Return (x, y) of the center of cell containing provided text 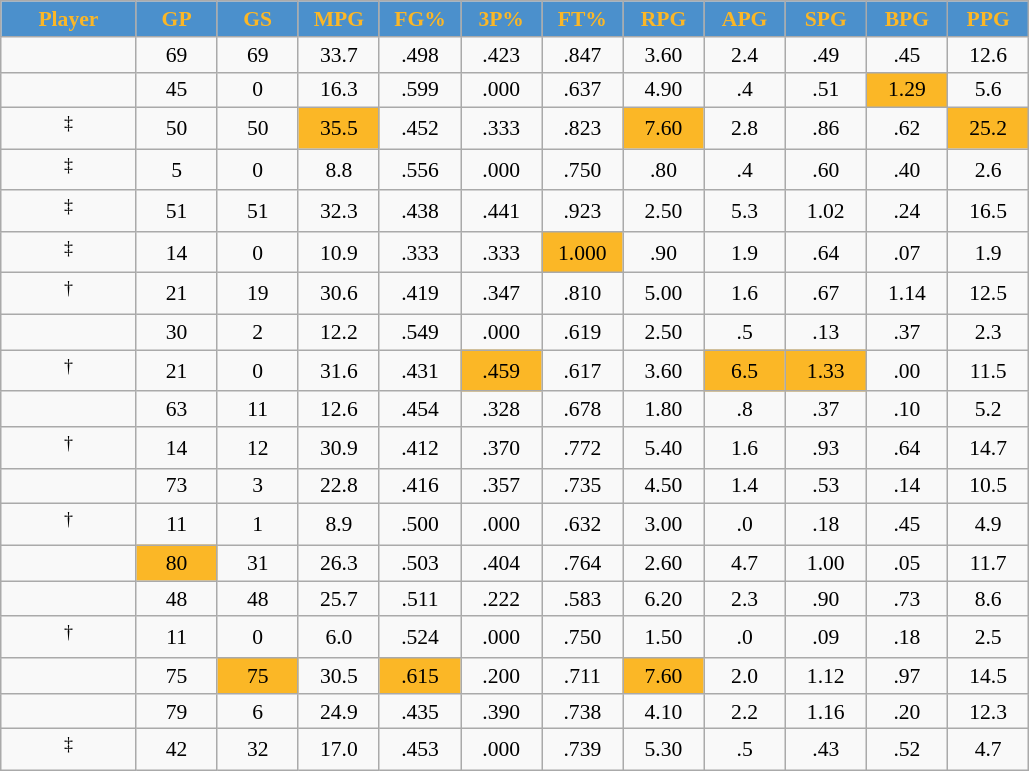
.847 (582, 55)
6 (258, 712)
.459 (502, 370)
.619 (582, 333)
.438 (420, 212)
1.33 (826, 370)
17.0 (338, 750)
.40 (906, 170)
.583 (582, 599)
16.3 (338, 90)
8.6 (988, 599)
.49 (826, 55)
31.6 (338, 370)
6.5 (744, 370)
2.5 (988, 638)
.390 (502, 712)
24.9 (338, 712)
1.80 (664, 410)
.43 (826, 750)
.735 (582, 487)
5.30 (664, 750)
3P% (502, 19)
.07 (906, 252)
PPG (988, 19)
.52 (906, 750)
.53 (826, 487)
.764 (582, 563)
79 (176, 712)
3.00 (664, 524)
10.5 (988, 487)
1.50 (664, 638)
2.4 (744, 55)
42 (176, 750)
.67 (826, 294)
.810 (582, 294)
12.3 (988, 712)
FG% (420, 19)
.328 (502, 410)
11.5 (988, 370)
26.3 (338, 563)
.97 (906, 676)
.511 (420, 599)
2.2 (744, 712)
2.60 (664, 563)
.222 (502, 599)
4.50 (664, 487)
.347 (502, 294)
30.5 (338, 676)
.8 (744, 410)
1.02 (826, 212)
10.9 (338, 252)
RPG (664, 19)
.423 (502, 55)
73 (176, 487)
.678 (582, 410)
5 (176, 170)
.24 (906, 212)
2 (258, 333)
1.16 (826, 712)
.60 (826, 170)
2.8 (744, 128)
.86 (826, 128)
6.0 (338, 638)
.711 (582, 676)
.05 (906, 563)
APG (744, 19)
45 (176, 90)
.615 (420, 676)
.00 (906, 370)
.435 (420, 712)
.09 (826, 638)
1.000 (582, 252)
.632 (582, 524)
12.5 (988, 294)
25.7 (338, 599)
.452 (420, 128)
35.5 (338, 128)
1.12 (826, 676)
14.5 (988, 676)
.923 (582, 212)
GS (258, 19)
4.90 (664, 90)
.200 (502, 676)
16.5 (988, 212)
3 (258, 487)
4.10 (664, 712)
FT% (582, 19)
2.0 (744, 676)
.10 (906, 410)
.20 (906, 712)
1.4 (744, 487)
25.2 (988, 128)
.556 (420, 170)
63 (176, 410)
.419 (420, 294)
12.2 (338, 333)
.416 (420, 487)
.498 (420, 55)
1 (258, 524)
.549 (420, 333)
8.9 (338, 524)
MPG (338, 19)
SPG (826, 19)
30.9 (338, 448)
22.8 (338, 487)
.51 (826, 90)
5.40 (664, 448)
GP (176, 19)
Player (68, 19)
11.7 (988, 563)
.370 (502, 448)
.772 (582, 448)
1.29 (906, 90)
1.00 (826, 563)
.524 (420, 638)
5.3 (744, 212)
32.3 (338, 212)
.73 (906, 599)
.93 (826, 448)
.738 (582, 712)
31 (258, 563)
.454 (420, 410)
.503 (420, 563)
.13 (826, 333)
30.6 (338, 294)
.823 (582, 128)
.431 (420, 370)
14.7 (988, 448)
2.6 (988, 170)
30 (176, 333)
80 (176, 563)
.62 (906, 128)
4.9 (988, 524)
.500 (420, 524)
.739 (582, 750)
1.14 (906, 294)
33.7 (338, 55)
.404 (502, 563)
6.20 (664, 599)
5.2 (988, 410)
.453 (420, 750)
8.8 (338, 170)
.14 (906, 487)
.412 (420, 448)
.357 (502, 487)
12 (258, 448)
.441 (502, 212)
.80 (664, 170)
32 (258, 750)
.637 (582, 90)
.599 (420, 90)
.617 (582, 370)
5.00 (664, 294)
19 (258, 294)
BPG (906, 19)
5.6 (988, 90)
